Identify which cell holds the provided text, then report its (X, Y) central coordinate. 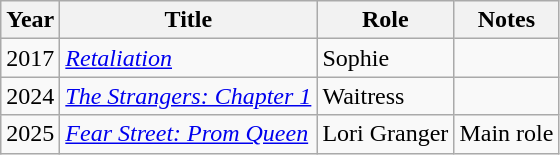
2025 (30, 134)
Role (386, 20)
The Strangers: Chapter 1 (188, 96)
Main role (506, 134)
Notes (506, 20)
2024 (30, 96)
Title (188, 20)
Sophie (386, 58)
Year (30, 20)
Waitress (386, 96)
2017 (30, 58)
Fear Street: Prom Queen (188, 134)
Lori Granger (386, 134)
Retaliation (188, 58)
